Detect which cell encompasses the target text, then output its (X, Y) center coordinate. 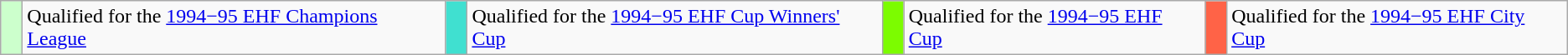
Qualified for the 1994−95 EHF Cup (1054, 28)
Qualified for the 1994−95 EHF Cup Winners' Cup (675, 28)
Qualified for the 1994−95 EHF Champions League (235, 28)
Qualified for the 1994−95 EHF City Cup (1397, 28)
